For the text-containing cell, return its midpoint in [x, y] coordinate format. 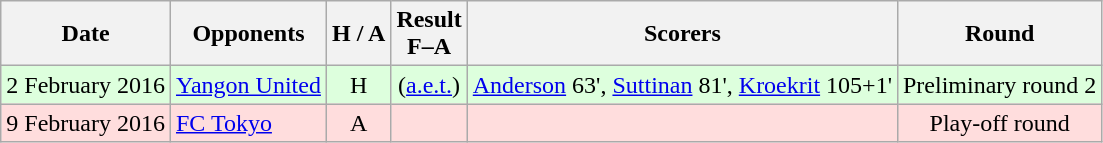
(a.e.t.) [429, 85]
ResultF–A [429, 34]
2 February 2016 [86, 85]
Opponents [248, 34]
FC Tokyo [248, 123]
9 February 2016 [86, 123]
A [358, 123]
H / A [358, 34]
Yangon United [248, 85]
Play-off round [999, 123]
H [358, 85]
Anderson 63', Suttinan 81', Kroekrit 105+1' [682, 85]
Preliminary round 2 [999, 85]
Date [86, 34]
Round [999, 34]
Scorers [682, 34]
